Pinpoint the cell where the given text exists, returning its [x, y] midpoint coordinate. 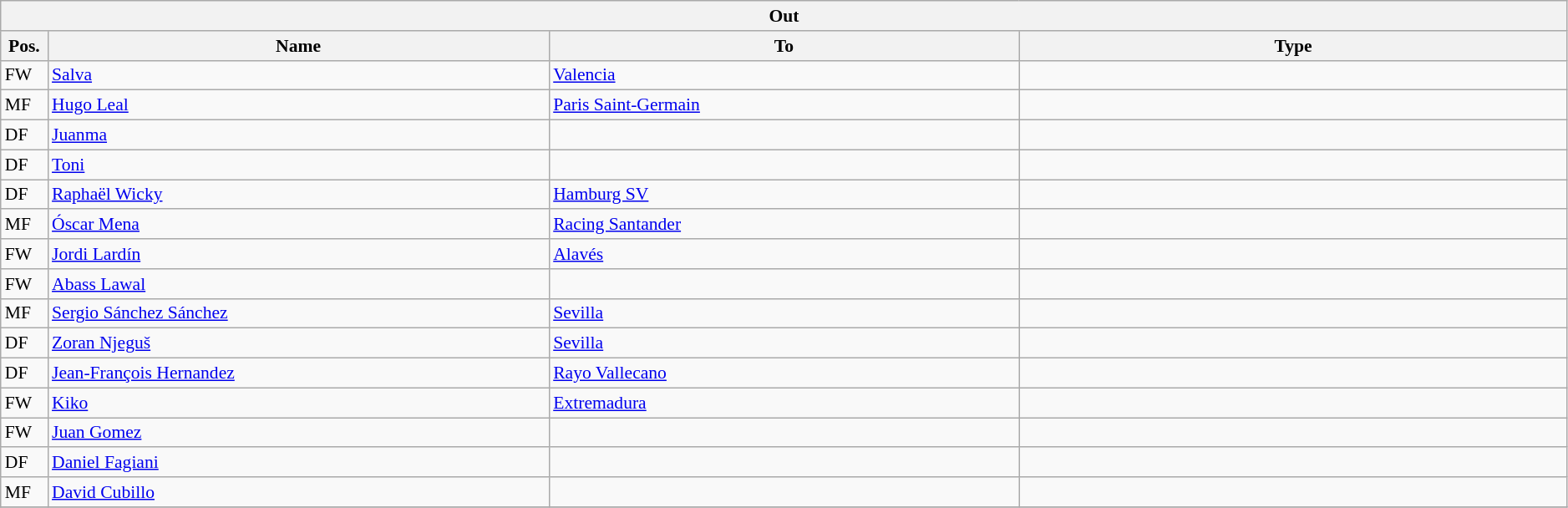
Paris Saint-Germain [784, 105]
Type [1293, 46]
Rayo Vallecano [784, 373]
Hamburg SV [784, 195]
To [784, 46]
Juanma [298, 135]
Hugo Leal [298, 105]
Raphaël Wicky [298, 195]
Óscar Mena [298, 225]
Daniel Fagiani [298, 463]
Jean-François Hernandez [298, 373]
Extremadura [784, 403]
Abass Lawal [298, 284]
Toni [298, 165]
David Cubillo [298, 492]
Salva [298, 75]
Pos. [24, 46]
Jordi Lardín [298, 254]
Alavés [784, 254]
Zoran Njeguš [298, 343]
Kiko [298, 403]
Valencia [784, 75]
Sergio Sánchez Sánchez [298, 313]
Out [784, 16]
Juan Gomez [298, 433]
Name [298, 46]
Racing Santander [784, 225]
